Search for the cell housing the specified text and yield its [x, y] center coordinate. 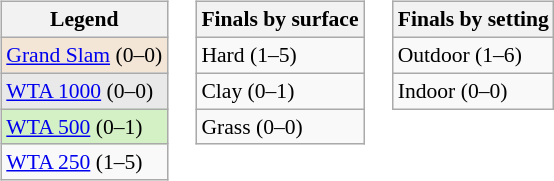
Outdoor (1–6) [474, 55]
Indoor (0–0) [474, 91]
Legend [84, 20]
WTA 1000 (0–0) [84, 91]
WTA 250 (1–5) [84, 162]
WTA 500 (0–1) [84, 127]
Finals by surface [280, 20]
Grand Slam (0–0) [84, 55]
Grass (0–0) [280, 127]
Hard (1–5) [280, 55]
Clay (0–1) [280, 91]
Finals by setting [474, 20]
